Return the [X, Y] coordinate for the center point of the cell that contains the specified text.  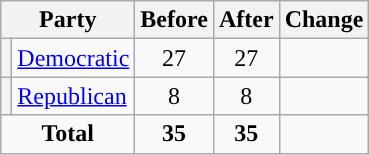
After [246, 20]
Republican [74, 96]
Before [174, 20]
Party [68, 20]
Democratic [74, 58]
Change [324, 20]
Total [68, 134]
